Return (x, y) of the center of cell containing provided text 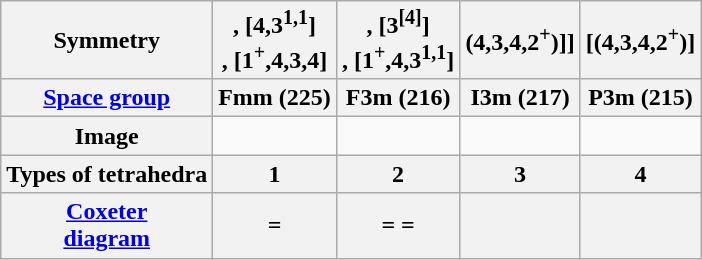
= = (398, 226)
[(4,3,4,2+)] (640, 40)
1 (275, 174)
Fmm (225) (275, 98)
4 (640, 174)
, [4,31,1], [1+,4,3,4] (275, 40)
, [3[4]], [1+,4,31,1] (398, 40)
(4,3,4,2+)]] (520, 40)
Types of tetrahedra (107, 174)
P3m (215) (640, 98)
Space group (107, 98)
Symmetry (107, 40)
Image (107, 136)
F3m (216) (398, 98)
I3m (217) (520, 98)
Coxeterdiagram (107, 226)
= (275, 226)
3 (520, 174)
2 (398, 174)
